Determine the (X, Y) coordinate at the center of the cell enclosing the given text.  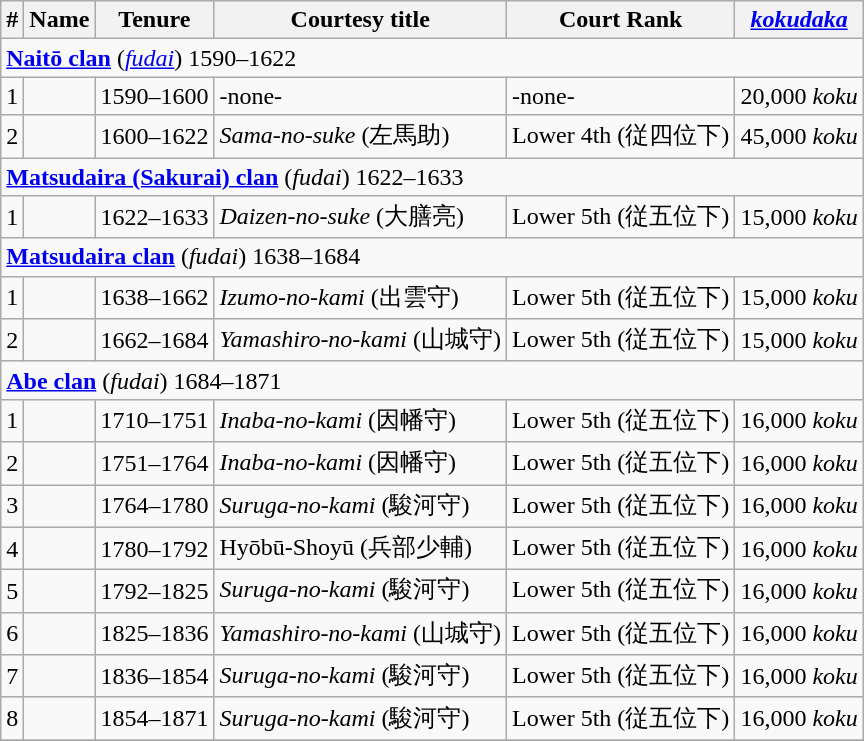
1792–1825 (154, 592)
# (12, 20)
1622–1633 (154, 218)
Abe clan (fudai) 1684–1871 (432, 380)
1590–1600 (154, 96)
Lower 4th (従四位下) (621, 136)
Sama-no-suke (左馬助) (360, 136)
45,000 koku (799, 136)
kokudaka (799, 20)
20,000 koku (799, 96)
7 (12, 676)
1764–1780 (154, 506)
1600–1622 (154, 136)
Daizen-no-suke (大膳亮) (360, 218)
4 (12, 548)
1751–1764 (154, 464)
Izumo-no-kami (出雲守) (360, 298)
1836–1854 (154, 676)
1780–1792 (154, 548)
1638–1662 (154, 298)
Name (60, 20)
1662–1684 (154, 340)
8 (12, 718)
Courtesy title (360, 20)
Matsudaira (Sakurai) clan (fudai) 1622–1633 (432, 177)
Matsudaira clan (fudai) 1638–1684 (432, 257)
Hyōbū-Shoyū (兵部少輔) (360, 548)
Court Rank (621, 20)
1710–1751 (154, 420)
Naitō clan (fudai) 1590–1622 (432, 58)
Tenure (154, 20)
1825–1836 (154, 634)
6 (12, 634)
3 (12, 506)
1854–1871 (154, 718)
5 (12, 592)
